Extract the [X, Y] coordinate from the center of the cell holding the provided text.  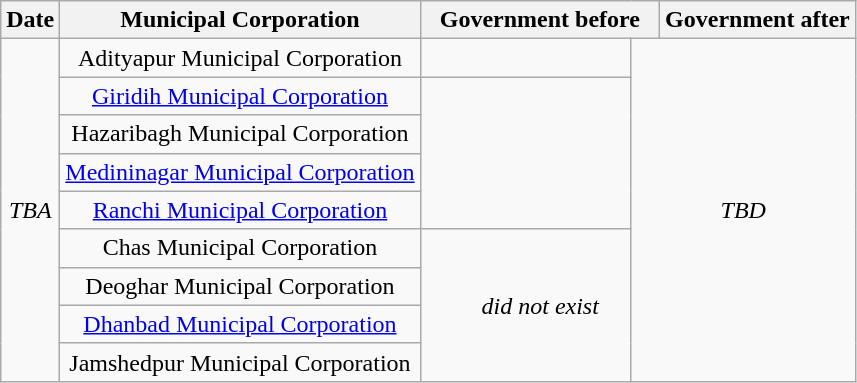
Medininagar Municipal Corporation [240, 172]
Date [30, 20]
TBD [743, 210]
TBA [30, 210]
Chas Municipal Corporation [240, 248]
Deoghar Municipal Corporation [240, 286]
Hazaribagh Municipal Corporation [240, 134]
Adityapur Municipal Corporation [240, 58]
Ranchi Municipal Corporation [240, 210]
Government before [540, 20]
Jamshedpur Municipal Corporation [240, 362]
Municipal Corporation [240, 20]
Giridih Municipal Corporation [240, 96]
Government after [758, 20]
Dhanbad Municipal Corporation [240, 324]
did not exist [540, 305]
